Identify which cell holds the provided text, then report its [X, Y] central coordinate. 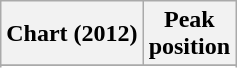
Peakposition [189, 34]
Chart (2012) [72, 34]
